Extract the [x, y] coordinate from the center of the cell holding the provided text.  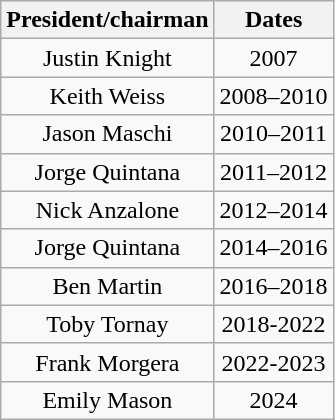
Nick Anzalone [108, 210]
Frank Morgera [108, 362]
Emily Mason [108, 400]
2012–2014 [274, 210]
2024 [274, 400]
2018-2022 [274, 324]
2014–2016 [274, 248]
2007 [274, 58]
Jason Maschi [108, 134]
2022-2023 [274, 362]
Ben Martin [108, 286]
2010–2011 [274, 134]
President/chairman [108, 20]
Dates [274, 20]
2011–2012 [274, 172]
Justin Knight [108, 58]
Toby Tornay [108, 324]
2016–2018 [274, 286]
2008–2010 [274, 96]
Keith Weiss [108, 96]
